Locate the cell with the specified text and output its (x, y) center coordinate. 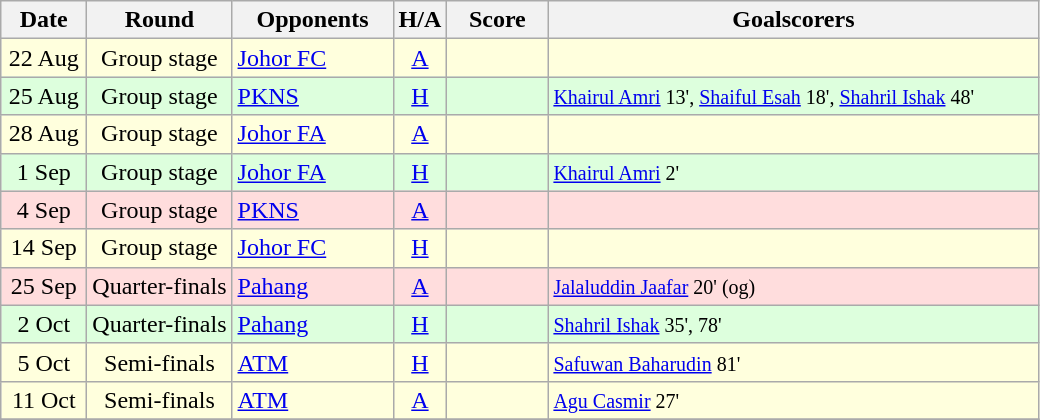
Safuwan Baharudin 81' (794, 362)
Khairul Amri 2' (794, 172)
4 Sep (44, 210)
2 Oct (44, 324)
Date (44, 20)
1 Sep (44, 172)
Shahril Ishak 35', 78' (794, 324)
Goalscorers (794, 20)
22 Aug (44, 58)
Agu Casmir 27' (794, 400)
Round (160, 20)
11 Oct (44, 400)
28 Aug (44, 134)
5 Oct (44, 362)
25 Aug (44, 96)
Jalaluddin Jaafar 20' (og) (794, 286)
Opponents (312, 20)
25 Sep (44, 286)
Khairul Amri 13', Shaiful Esah 18', Shahril Ishak 48' (794, 96)
Score (498, 20)
H/A (420, 20)
14 Sep (44, 248)
